Extract the [x, y] coordinate from the center of the cell holding the provided text.  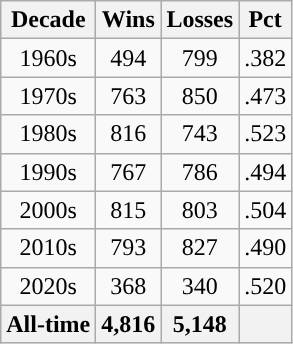
803 [200, 210]
767 [128, 172]
743 [200, 134]
4,816 [128, 324]
815 [128, 210]
850 [200, 96]
786 [200, 172]
2020s [48, 286]
763 [128, 96]
1980s [48, 134]
.382 [266, 58]
.504 [266, 210]
.473 [266, 96]
Pct [266, 20]
494 [128, 58]
368 [128, 286]
2000s [48, 210]
Losses [200, 20]
1970s [48, 96]
.490 [266, 248]
.520 [266, 286]
340 [200, 286]
2010s [48, 248]
.494 [266, 172]
1990s [48, 172]
.523 [266, 134]
827 [200, 248]
All-time [48, 324]
793 [128, 248]
799 [200, 58]
1960s [48, 58]
Decade [48, 20]
Wins [128, 20]
5,148 [200, 324]
816 [128, 134]
